Locate the cell with the specified text and output its [x, y] center coordinate. 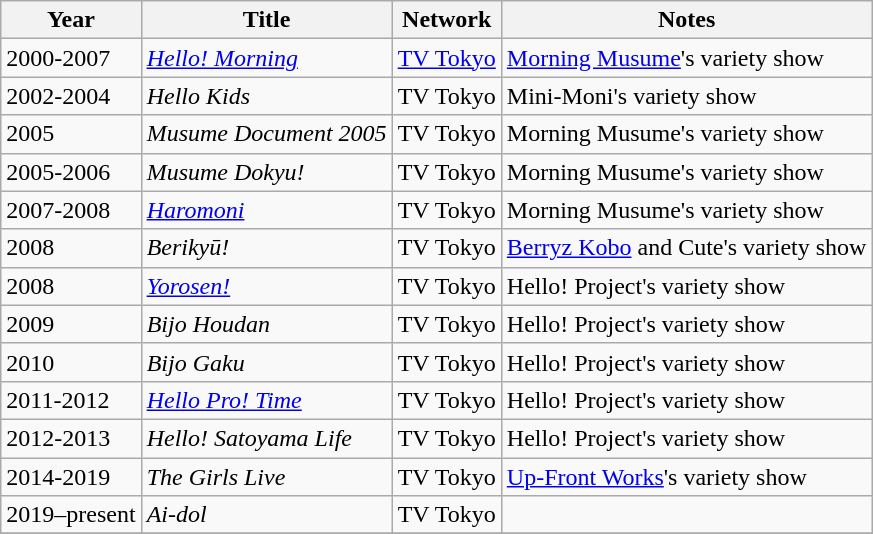
Musume Dokyu! [266, 172]
Mini-Moni's variety show [686, 96]
Hello Kids [266, 96]
Bijo Houdan [266, 324]
2010 [71, 362]
Haromoni [266, 210]
2005 [71, 134]
Berryz Kobo and Cute's variety show [686, 248]
2011-2012 [71, 400]
Bijo Gaku [266, 362]
2007-2008 [71, 210]
Year [71, 20]
Berikyū! [266, 248]
Title [266, 20]
2019–present [71, 515]
2000-2007 [71, 58]
Network [446, 20]
Hello! Satoyama Life [266, 438]
Up-Front Works's variety show [686, 477]
2002-2004 [71, 96]
Yorosen! [266, 286]
Hello Pro! Time [266, 400]
Musume Document 2005 [266, 134]
2005-2006 [71, 172]
2012-2013 [71, 438]
Hello! Morning [266, 58]
Ai-dol [266, 515]
2014-2019 [71, 477]
The Girls Live [266, 477]
Notes [686, 20]
2009 [71, 324]
